Return [x, y] of the center of cell containing provided text 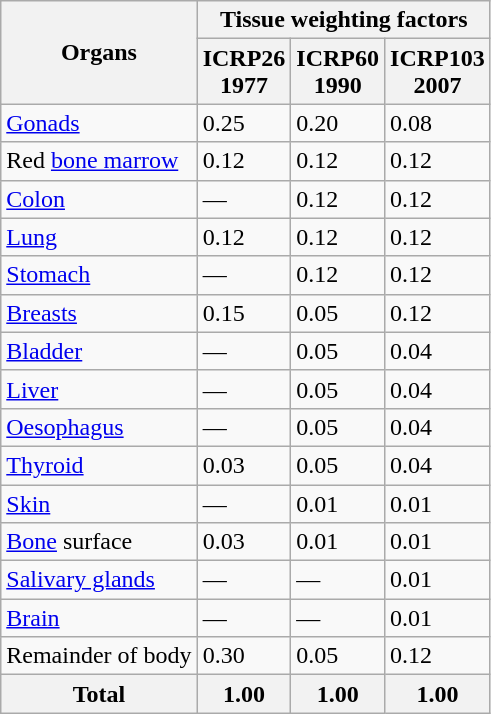
Colon [99, 199]
Oesophagus [99, 427]
Lung [99, 237]
Remainder of body [99, 656]
Breasts [99, 313]
Stomach [99, 275]
Red bone marrow [99, 161]
0.08 [438, 123]
Bladder [99, 351]
Gonads [99, 123]
ICRP601990 [338, 72]
Total [99, 694]
Liver [99, 389]
Skin [99, 503]
ICRP261977 [244, 72]
ICRP1032007 [438, 72]
0.30 [244, 656]
Salivary glands [99, 580]
Brain [99, 618]
0.25 [244, 123]
Tissue weighting factors [344, 20]
Bone surface [99, 542]
Thyroid [99, 465]
0.15 [244, 313]
0.20 [338, 123]
Organs [99, 52]
